Output the (X, Y) coordinate of the center of the cell containing the given text.  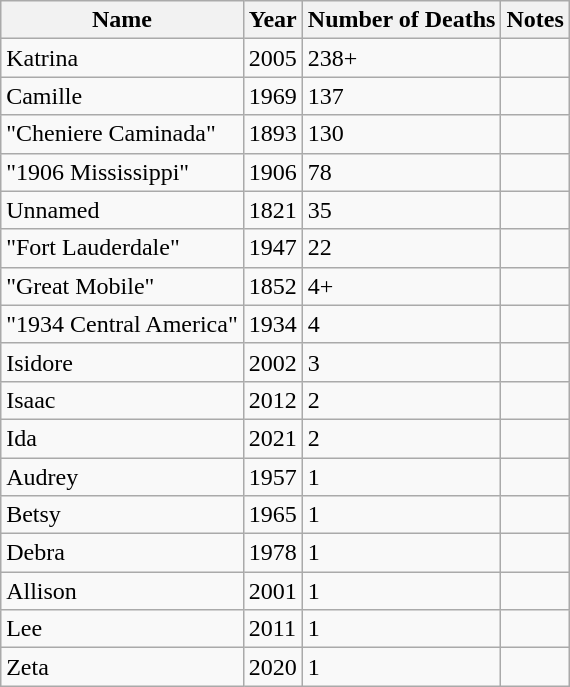
1893 (272, 134)
1947 (272, 248)
Unnamed (122, 210)
78 (402, 172)
3 (402, 362)
35 (402, 210)
22 (402, 248)
2005 (272, 58)
Betsy (122, 515)
"Fort Lauderdale" (122, 248)
2021 (272, 438)
Zeta (122, 667)
"Great Mobile" (122, 286)
Lee (122, 629)
Name (122, 20)
1965 (272, 515)
Isaac (122, 400)
1852 (272, 286)
1934 (272, 324)
238+ (402, 58)
1969 (272, 96)
4 (402, 324)
1821 (272, 210)
Allison (122, 591)
4+ (402, 286)
137 (402, 96)
1957 (272, 477)
"Cheniere Caminada" (122, 134)
"1906 Mississippi" (122, 172)
Audrey (122, 477)
2020 (272, 667)
Notes (535, 20)
2011 (272, 629)
2002 (272, 362)
Isidore (122, 362)
Debra (122, 553)
"1934 Central America" (122, 324)
Ida (122, 438)
1906 (272, 172)
Number of Deaths (402, 20)
1978 (272, 553)
2012 (272, 400)
Katrina (122, 58)
130 (402, 134)
Year (272, 20)
Camille (122, 96)
2001 (272, 591)
